Scan for the cell matching the given text and deliver its (X, Y) coordinate at center. 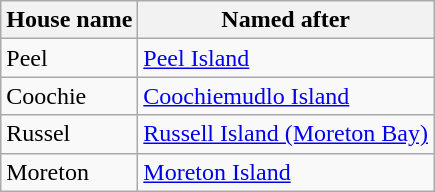
House name (70, 20)
Russel (70, 134)
Coochie (70, 96)
Coochiemudlo Island (286, 96)
Peel (70, 58)
Named after (286, 20)
Peel Island (286, 58)
Russell Island (Moreton Bay) (286, 134)
Moreton Island (286, 172)
Moreton (70, 172)
